Search for the cell housing the specified text and yield its [X, Y] center coordinate. 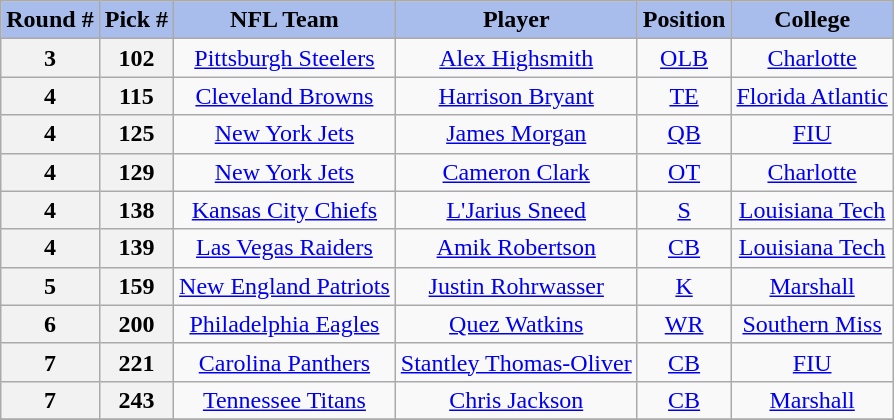
Harrison Bryant [516, 96]
K [684, 286]
Tennessee Titans [285, 400]
125 [136, 134]
Pittsburgh Steelers [285, 58]
Justin Rohrwasser [516, 286]
Stantley Thomas-Oliver [516, 362]
Carolina Panthers [285, 362]
Player [516, 20]
James Morgan [516, 134]
5 [50, 286]
OLB [684, 58]
QB [684, 134]
221 [136, 362]
WR [684, 324]
Cleveland Browns [285, 96]
6 [50, 324]
159 [136, 286]
3 [50, 58]
OT [684, 172]
Southern Miss [812, 324]
138 [136, 210]
New England Patriots [285, 286]
Pick # [136, 20]
S [684, 210]
129 [136, 172]
Chris Jackson [516, 400]
139 [136, 248]
NFL Team [285, 20]
Round # [50, 20]
200 [136, 324]
Quez Watkins [516, 324]
Philadelphia Eagles [285, 324]
102 [136, 58]
243 [136, 400]
Las Vegas Raiders [285, 248]
Florida Atlantic [812, 96]
Position [684, 20]
College [812, 20]
Kansas City Chiefs [285, 210]
Alex Highsmith [516, 58]
L'Jarius Sneed [516, 210]
TE [684, 96]
115 [136, 96]
Cameron Clark [516, 172]
Amik Robertson [516, 248]
